Determine the [x, y] coordinate at the center of the cell enclosing the given text.  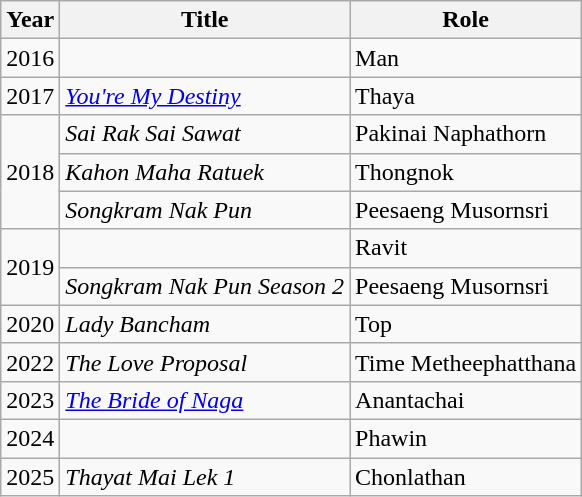
Sai Rak Sai Sawat [205, 134]
2018 [30, 172]
Man [466, 58]
Songkram Nak Pun Season 2 [205, 286]
2023 [30, 400]
Pakinai Naphathorn [466, 134]
Title [205, 20]
Thaya [466, 96]
The Love Proposal [205, 362]
2025 [30, 477]
Thayat Mai Lek 1 [205, 477]
You're My Destiny [205, 96]
2022 [30, 362]
2017 [30, 96]
Kahon Maha Ratuek [205, 172]
Chonlathan [466, 477]
Thongnok [466, 172]
2024 [30, 438]
The Bride of Naga [205, 400]
Time Metheephatthana [466, 362]
Songkram Nak Pun [205, 210]
Top [466, 324]
Year [30, 20]
2019 [30, 267]
Role [466, 20]
2016 [30, 58]
Phawin [466, 438]
Anantachai [466, 400]
Ravit [466, 248]
2020 [30, 324]
Lady Bancham [205, 324]
